From the cell containing the given text, extract its center point as [X, Y] coordinate. 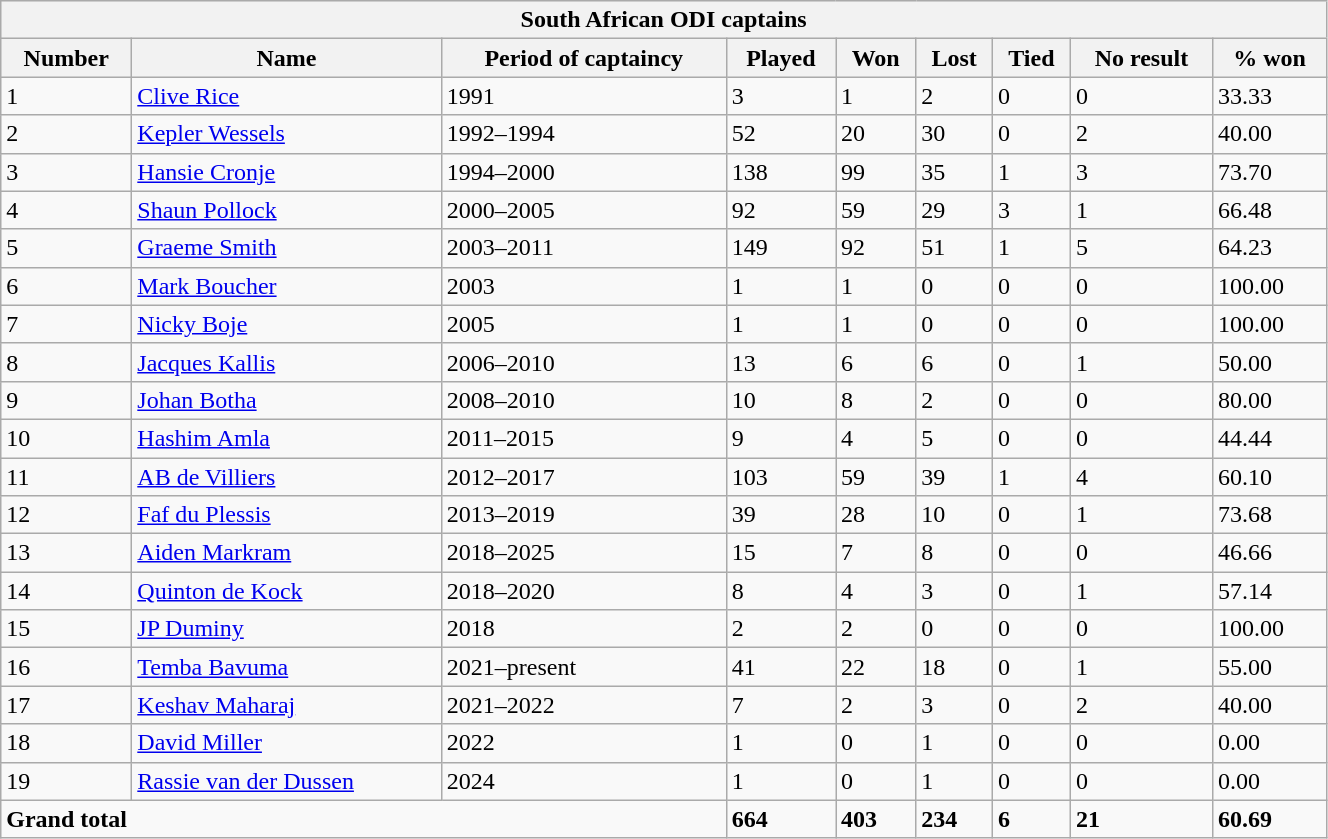
99 [876, 172]
David Miller [286, 743]
2006–2010 [584, 362]
16 [66, 667]
44.44 [1270, 438]
Period of captaincy [584, 58]
Mark Boucher [286, 286]
57.14 [1270, 591]
2022 [584, 743]
Tied [1031, 58]
Name [286, 58]
No result [1141, 58]
20 [876, 134]
234 [954, 819]
46.66 [1270, 553]
2021–present [584, 667]
138 [780, 172]
73.68 [1270, 515]
Nicky Boje [286, 324]
103 [780, 477]
Faf du Plessis [286, 515]
Clive Rice [286, 96]
2011–2015 [584, 438]
South African ODI captains [664, 20]
2008–2010 [584, 400]
2003–2011 [584, 248]
2005 [584, 324]
1994–2000 [584, 172]
73.70 [1270, 172]
60.10 [1270, 477]
21 [1141, 819]
2000–2005 [584, 210]
19 [66, 781]
Hashim Amla [286, 438]
41 [780, 667]
Lost [954, 58]
Jacques Kallis [286, 362]
35 [954, 172]
AB de Villiers [286, 477]
% won [1270, 58]
Johan Botha [286, 400]
11 [66, 477]
Temba Bavuma [286, 667]
80.00 [1270, 400]
30 [954, 134]
Grand total [364, 819]
33.33 [1270, 96]
50.00 [1270, 362]
Quinton de Kock [286, 591]
2012–2017 [584, 477]
Hansie Cronje [286, 172]
664 [780, 819]
149 [780, 248]
1991 [584, 96]
14 [66, 591]
2018 [584, 629]
60.69 [1270, 819]
66.48 [1270, 210]
2021–2022 [584, 705]
51 [954, 248]
JP Duminy [286, 629]
2018–2025 [584, 553]
403 [876, 819]
Graeme Smith [286, 248]
29 [954, 210]
Shaun Pollock [286, 210]
52 [780, 134]
Keshav Maharaj [286, 705]
28 [876, 515]
Number [66, 58]
12 [66, 515]
2013–2019 [584, 515]
17 [66, 705]
2003 [584, 286]
Played [780, 58]
22 [876, 667]
Aiden Markram [286, 553]
Rassie van der Dussen [286, 781]
Kepler Wessels [286, 134]
2018–2020 [584, 591]
Won [876, 58]
2024 [584, 781]
55.00 [1270, 667]
1992–1994 [584, 134]
64.23 [1270, 248]
